Detect which cell encompasses the target text, then output its [x, y] center coordinate. 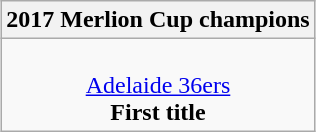
Adelaide 36ersFirst title [158, 85]
2017 Merlion Cup champions [158, 20]
